Locate the cell with the specified text and output its (x, y) center coordinate. 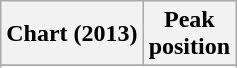
Chart (2013) (72, 34)
Peakposition (189, 34)
